Identify which cell holds the provided text, then report its [x, y] central coordinate. 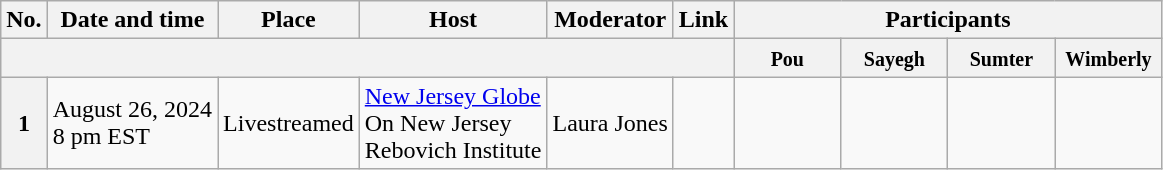
Pou [788, 58]
Moderator [610, 20]
Participants [948, 20]
1 [24, 123]
Link [703, 20]
Wimberly [1108, 58]
Livestreamed [289, 123]
No. [24, 20]
Sayegh [894, 58]
Laura Jones [610, 123]
Sumter [1002, 58]
Date and time [132, 20]
August 26, 20248 pm EST [132, 123]
New Jersey GlobeOn New JerseyRebovich Institute [453, 123]
Place [289, 20]
Host [453, 20]
